Return the (X, Y) coordinate for the center point of the cell that contains the specified text.  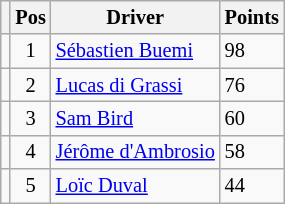
5 (30, 186)
Sam Bird (136, 118)
Sébastien Buemi (136, 51)
2 (30, 85)
Points (252, 17)
Driver (136, 17)
44 (252, 186)
Loïc Duval (136, 186)
Jérôme d'Ambrosio (136, 152)
3 (30, 118)
60 (252, 118)
Lucas di Grassi (136, 85)
1 (30, 51)
4 (30, 152)
98 (252, 51)
Pos (30, 17)
76 (252, 85)
58 (252, 152)
